Identify which cell holds the provided text, then report its (X, Y) central coordinate. 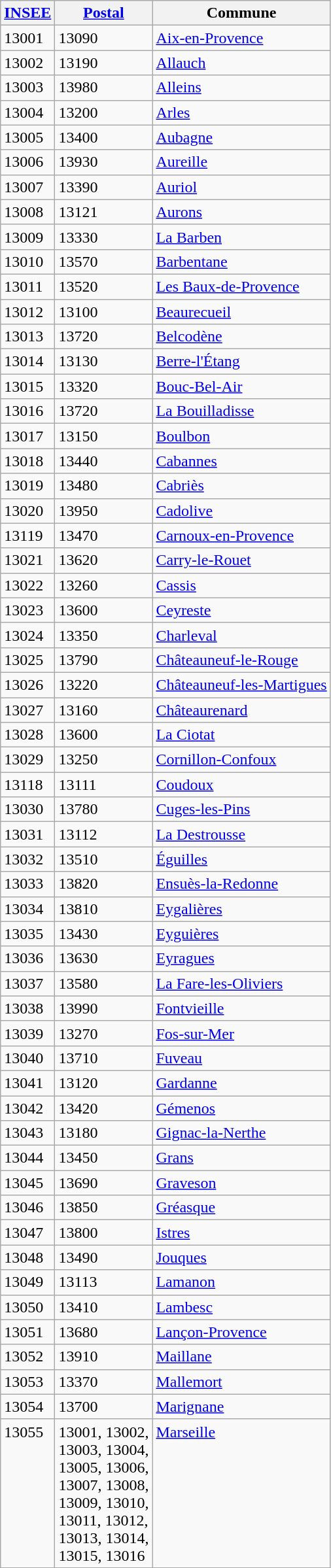
13019 (27, 486)
Gignac-la-Nerthe (241, 1133)
Eygalières (241, 909)
Fuveau (241, 1058)
13111 (103, 785)
13180 (103, 1133)
Charleval (241, 635)
Ensuès-la-Redonne (241, 884)
Cabannes (241, 461)
13005 (27, 137)
Les Baux-de-Provence (241, 286)
Istres (241, 1233)
13930 (103, 162)
13220 (103, 685)
13004 (27, 112)
13020 (27, 511)
13420 (103, 1108)
Grans (241, 1158)
La Bouilladisse (241, 411)
Marseille (241, 1493)
Lançon-Provence (241, 1332)
13025 (27, 660)
13051 (27, 1332)
13050 (27, 1307)
13990 (103, 1008)
13119 (27, 536)
13520 (103, 286)
13033 (27, 884)
13800 (103, 1233)
13100 (103, 312)
13040 (27, 1058)
Carry-le-Rouet (241, 560)
13480 (103, 486)
13810 (103, 909)
Coudoux (241, 785)
Aubagne (241, 137)
13400 (103, 137)
13032 (27, 859)
13041 (27, 1083)
13850 (103, 1208)
13910 (103, 1357)
13270 (103, 1033)
13016 (27, 411)
La Destrousse (241, 834)
13950 (103, 511)
13410 (103, 1307)
Postal (103, 13)
13008 (27, 212)
13044 (27, 1158)
13035 (27, 934)
13011 (27, 286)
13430 (103, 934)
13031 (27, 834)
Arles (241, 112)
Alleins (241, 88)
13017 (27, 436)
13490 (103, 1257)
Bouc-Bel-Air (241, 386)
13160 (103, 709)
13022 (27, 585)
INSEE (27, 13)
13450 (103, 1158)
13320 (103, 386)
13043 (27, 1133)
13013 (27, 337)
13090 (103, 38)
13440 (103, 461)
Cornillon-Confoux (241, 760)
13030 (27, 810)
13014 (27, 362)
Carnoux-en-Provence (241, 536)
Maillane (241, 1357)
13570 (103, 262)
13150 (103, 436)
13006 (27, 162)
Châteauneuf-le-Rouge (241, 660)
Auriol (241, 187)
Gardanne (241, 1083)
13038 (27, 1008)
Éguilles (241, 859)
13121 (103, 212)
13042 (27, 1108)
Eyguières (241, 934)
13054 (27, 1406)
13003 (27, 88)
13047 (27, 1233)
Lamanon (241, 1282)
13470 (103, 536)
Lambesc (241, 1307)
Gémenos (241, 1108)
13260 (103, 585)
13580 (103, 983)
13780 (103, 810)
13009 (27, 237)
13820 (103, 884)
13113 (103, 1282)
Cassis (241, 585)
13027 (27, 709)
Barbentane (241, 262)
13620 (103, 560)
13980 (103, 88)
13390 (103, 187)
Allauch (241, 63)
13350 (103, 635)
Berre-l'Étang (241, 362)
Mallemort (241, 1382)
La Fare-les-Oliviers (241, 983)
13710 (103, 1058)
13120 (103, 1083)
Ceyreste (241, 610)
13001, 13002,13003, 13004,13005, 13006,13007, 13008,13009, 13010,13011, 13012,13013, 13014,13015, 13016 (103, 1493)
13049 (27, 1282)
13018 (27, 461)
13330 (103, 237)
Fontvieille (241, 1008)
Cadolive (241, 511)
Boulbon (241, 436)
13001 (27, 38)
13023 (27, 610)
13002 (27, 63)
13250 (103, 760)
13045 (27, 1183)
13048 (27, 1257)
13700 (103, 1406)
Aix-en-Provence (241, 38)
Gréasque (241, 1208)
13026 (27, 685)
Aureille (241, 162)
13190 (103, 63)
13034 (27, 909)
13036 (27, 959)
13055 (27, 1493)
Cuges-les-Pins (241, 810)
Cabriès (241, 486)
Marignane (241, 1406)
La Ciotat (241, 735)
13680 (103, 1332)
La Barben (241, 237)
13015 (27, 386)
13012 (27, 312)
13630 (103, 959)
13010 (27, 262)
Châteaurenard (241, 709)
Fos-sur-Mer (241, 1033)
13130 (103, 362)
13790 (103, 660)
13053 (27, 1382)
Belcodène (241, 337)
Graveson (241, 1183)
13370 (103, 1382)
13690 (103, 1183)
13052 (27, 1357)
Aurons (241, 212)
13200 (103, 112)
13046 (27, 1208)
Châteauneuf-les-Martigues (241, 685)
13029 (27, 760)
Beaurecueil (241, 312)
13007 (27, 187)
13112 (103, 834)
13510 (103, 859)
Jouques (241, 1257)
Commune (241, 13)
13118 (27, 785)
13021 (27, 560)
13024 (27, 635)
13037 (27, 983)
13028 (27, 735)
Eyragues (241, 959)
13039 (27, 1033)
